Scan for the cell matching the given text and deliver its [X, Y] coordinate at center. 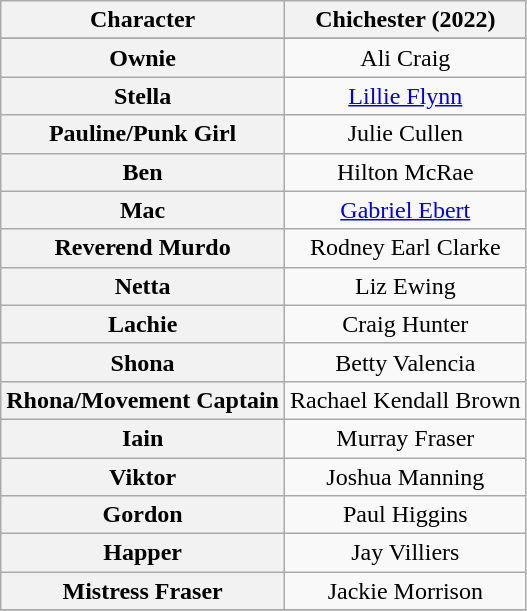
Pauline/Punk Girl [143, 134]
Hilton McRae [405, 172]
Lillie Flynn [405, 96]
Viktor [143, 477]
Paul Higgins [405, 515]
Mistress Fraser [143, 591]
Liz Ewing [405, 286]
Jay Villiers [405, 553]
Murray Fraser [405, 438]
Craig Hunter [405, 324]
Rodney Earl Clarke [405, 248]
Joshua Manning [405, 477]
Happer [143, 553]
Netta [143, 286]
Stella [143, 96]
Rachael Kendall Brown [405, 400]
Ownie [143, 58]
Rhona/Movement Captain [143, 400]
Iain [143, 438]
Shona [143, 362]
Gabriel Ebert [405, 210]
Lachie [143, 324]
Ben [143, 172]
Gordon [143, 515]
Ali Craig [405, 58]
Mac [143, 210]
Julie Cullen [405, 134]
Character [143, 20]
Jackie Morrison [405, 591]
Chichester (2022) [405, 20]
Betty Valencia [405, 362]
Reverend Murdo [143, 248]
